Return (X, Y) of the center of cell containing provided text 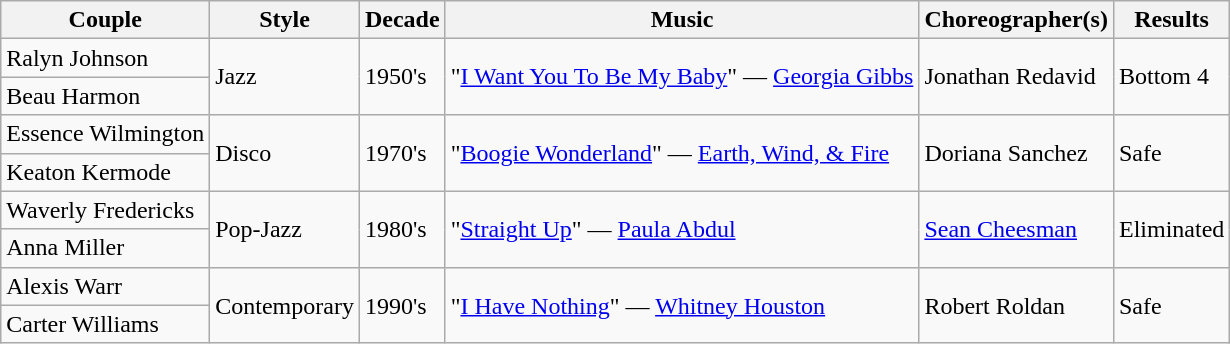
Jazz (285, 77)
"I Have Nothing" — Whitney Houston (682, 305)
Anna Miller (106, 248)
"Boogie Wonderland" — Earth, Wind, & Fire (682, 153)
Essence Wilmington (106, 134)
Robert Roldan (1016, 305)
Doriana Sanchez (1016, 153)
Couple (106, 20)
Results (1171, 20)
Alexis Warr (106, 286)
Jonathan Redavid (1016, 77)
Pop-Jazz (285, 229)
Eliminated (1171, 229)
1950's (402, 77)
Decade (402, 20)
Contemporary (285, 305)
Keaton Kermode (106, 172)
Waverly Fredericks (106, 210)
Bottom 4 (1171, 77)
Choreographer(s) (1016, 20)
Disco (285, 153)
Sean Cheesman (1016, 229)
Beau Harmon (106, 96)
Style (285, 20)
Ralyn Johnson (106, 58)
1970's (402, 153)
"I Want You To Be My Baby" — Georgia Gibbs (682, 77)
1980's (402, 229)
1990's (402, 305)
Carter Williams (106, 324)
Music (682, 20)
"Straight Up" — Paula Abdul (682, 229)
